Output the (X, Y) coordinate of the center of the cell containing the given text.  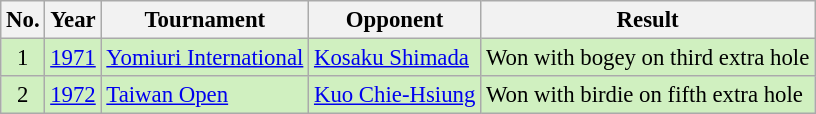
1971 (73, 58)
2 (23, 95)
Taiwan Open (205, 95)
Yomiuri International (205, 58)
Result (648, 20)
Kosaku Shimada (395, 58)
Tournament (205, 20)
No. (23, 20)
1972 (73, 95)
Year (73, 20)
1 (23, 58)
Won with birdie on fifth extra hole (648, 95)
Opponent (395, 20)
Kuo Chie-Hsiung (395, 95)
Won with bogey on third extra hole (648, 58)
